Pinpoint the cell where the given text exists, returning its (X, Y) midpoint coordinate. 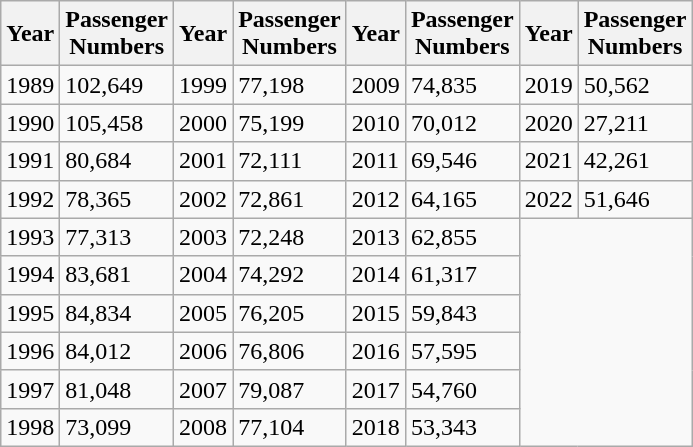
1989 (30, 85)
51,646 (635, 199)
77,313 (117, 237)
2020 (548, 123)
84,834 (117, 313)
72,248 (290, 237)
70,012 (462, 123)
2004 (204, 275)
83,681 (117, 275)
2009 (376, 85)
84,012 (117, 351)
105,458 (117, 123)
2017 (376, 389)
2000 (204, 123)
1994 (30, 275)
2019 (548, 85)
2006 (204, 351)
2022 (548, 199)
1995 (30, 313)
77,104 (290, 427)
1996 (30, 351)
54,760 (462, 389)
2016 (376, 351)
102,649 (117, 85)
2018 (376, 427)
1991 (30, 161)
2021 (548, 161)
1999 (204, 85)
77,198 (290, 85)
72,861 (290, 199)
53,343 (462, 427)
76,806 (290, 351)
50,562 (635, 85)
75,199 (290, 123)
2005 (204, 313)
57,595 (462, 351)
27,211 (635, 123)
59,843 (462, 313)
2011 (376, 161)
42,261 (635, 161)
2010 (376, 123)
69,546 (462, 161)
78,365 (117, 199)
74,292 (290, 275)
62,855 (462, 237)
81,048 (117, 389)
1990 (30, 123)
73,099 (117, 427)
80,684 (117, 161)
1998 (30, 427)
72,111 (290, 161)
2001 (204, 161)
2014 (376, 275)
2008 (204, 427)
1993 (30, 237)
64,165 (462, 199)
1997 (30, 389)
1992 (30, 199)
79,087 (290, 389)
2007 (204, 389)
74,835 (462, 85)
2012 (376, 199)
2003 (204, 237)
2013 (376, 237)
2002 (204, 199)
61,317 (462, 275)
2015 (376, 313)
76,205 (290, 313)
